Extract the (X, Y) coordinate from the center of the cell holding the provided text.  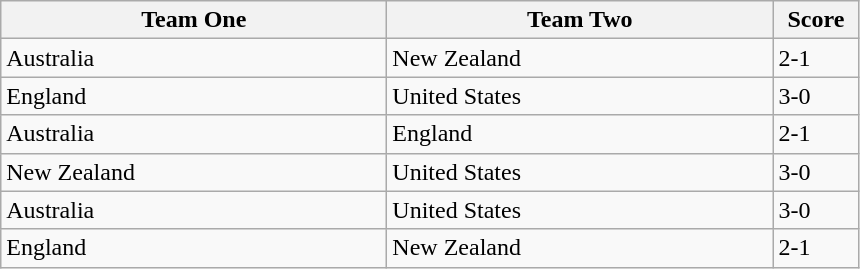
Score (816, 20)
Team Two (580, 20)
Team One (194, 20)
